Output the (X, Y) coordinate of the center of the cell containing the given text.  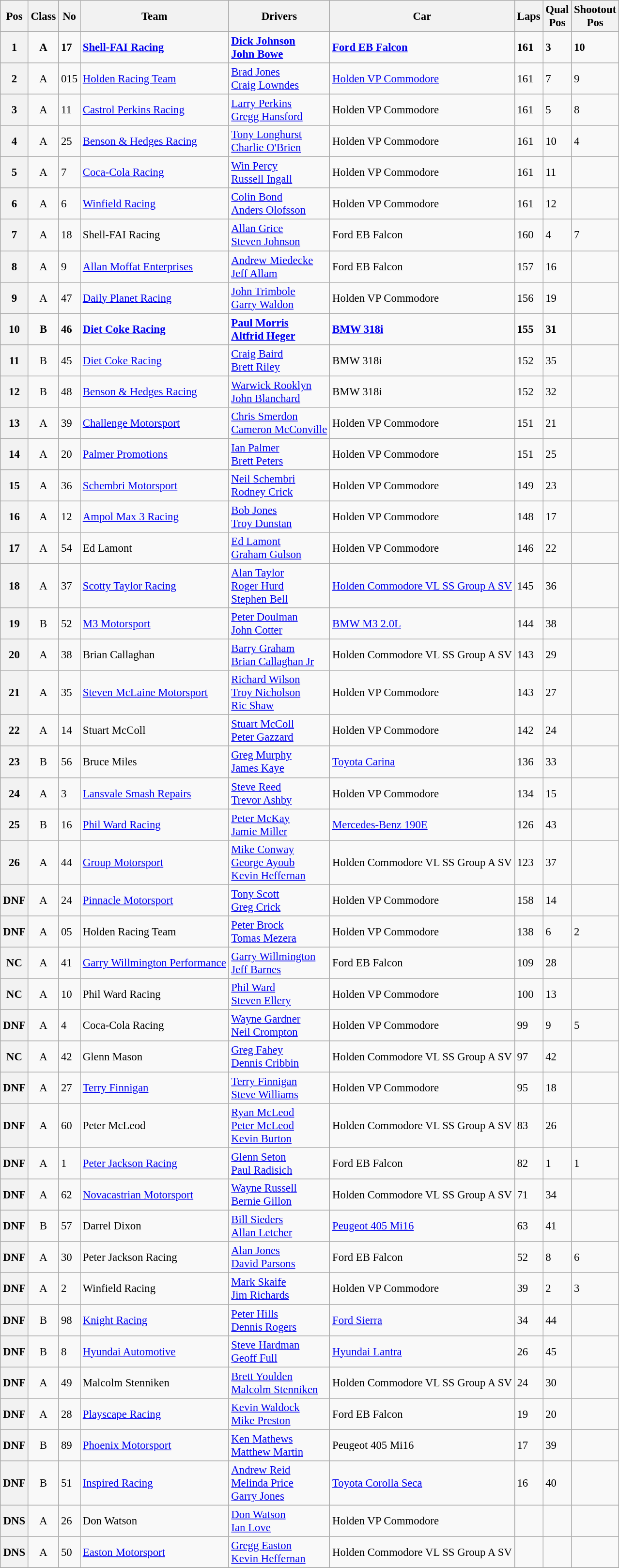
126 (529, 824)
Stuart McColl (154, 730)
05 (70, 932)
Peter Hills Dennis Rogers (279, 1320)
157 (529, 266)
Hyundai Automotive (154, 1351)
Brad Jones Craig Lowndes (279, 78)
Greg Fahey Dennis Cribbin (279, 1057)
QualPos (557, 16)
Car (422, 16)
148 (529, 516)
Allan Moffat Enterprises (154, 266)
Ford Sierra (422, 1320)
Ed Lamont (154, 548)
51 (70, 1483)
Peter McKay Jamie Miller (279, 824)
Barry Graham Brian Callaghan Jr (279, 655)
46 (70, 329)
Ed Lamont Graham Gulson (279, 548)
Malcolm Stenniken (154, 1382)
Darrel Dixon (154, 1226)
33 (557, 762)
158 (529, 900)
Ken Mathews Matthew Martin (279, 1445)
Daily Planet Racing (154, 297)
Chris Smerdon Cameron McConville (279, 423)
Alan Taylor Roger Hurd Stephen Bell (279, 586)
Richard Wilson Troy Nicholson Ric Shaw (279, 693)
BMW M3 2.0L (422, 624)
Scotty Taylor Racing (154, 586)
47 (70, 297)
Steve Hardman Geoff Full (279, 1351)
136 (529, 762)
Inspired Racing (154, 1483)
Win Percy Russell Ingall (279, 172)
Larry Perkins Gregg Hansford (279, 110)
Garry Willmington Jeff Barnes (279, 963)
Don Watson (154, 1521)
31 (557, 329)
Challenge Motorsport (154, 423)
ShootoutPos (595, 16)
Ian Palmer Brett Peters (279, 454)
Schembri Motorsport (154, 485)
Palmer Promotions (154, 454)
29 (557, 655)
60 (70, 1126)
Hyundai Lantra (422, 1351)
Bruce Miles (154, 762)
Class (44, 16)
Novacastrian Motorsport (154, 1195)
95 (529, 1088)
Alan Jones David Parsons (279, 1258)
145 (529, 586)
Stuart McColl Peter Gazzard (279, 730)
No (70, 16)
Gregg Easton Kevin Heffernan (279, 1552)
Peter Doulman John Cotter (279, 624)
Andrew Reid Melinda Price Garry Jones (279, 1483)
015 (70, 78)
Neil Schembri Rodney Crick (279, 485)
89 (70, 1445)
Phil Ward Steven Ellery (279, 994)
109 (529, 963)
123 (529, 862)
Colin Bond Anders Olofsson (279, 203)
Dick Johnson John Bowe (279, 47)
160 (529, 235)
Andrew Miedecke Jeff Allam (279, 266)
48 (70, 391)
83 (529, 1126)
Glenn Seton Paul Radisich (279, 1164)
Allan Grice Steven Johnson (279, 235)
Laps (529, 16)
56 (70, 762)
138 (529, 932)
Tony Scott Greg Crick (279, 900)
54 (70, 548)
Paul Morris Altfrid Heger (279, 329)
149 (529, 485)
50 (70, 1552)
Mercedes-Benz 190E (422, 824)
Phoenix Motorsport (154, 1445)
Mark Skaife Jim Richards (279, 1289)
Ampol Max 3 Racing (154, 516)
Don Watson Ian Love (279, 1521)
71 (529, 1195)
40 (557, 1483)
57 (70, 1226)
Craig Baird Brett Riley (279, 360)
144 (529, 624)
Terry Finnigan (154, 1088)
Steven McLaine Motorsport (154, 693)
Peter McLeod (154, 1126)
Easton Motorsport (154, 1552)
Ryan McLeod Peter McLeod Kevin Burton (279, 1126)
Toyota Carina (422, 762)
Tony Longhurst Charlie O'Brien (279, 141)
97 (529, 1057)
Kevin Waldock Mike Preston (279, 1413)
155 (529, 329)
Bill Sieders Allan Letcher (279, 1226)
82 (529, 1164)
M3 Motorsport (154, 624)
Peter Brock Tomas Mezera (279, 932)
98 (70, 1320)
John Trimbole Garry Waldon (279, 297)
Greg Murphy James Kaye (279, 762)
Pinnacle Motorsport (154, 900)
100 (529, 994)
99 (529, 1025)
Lansvale Smash Repairs (154, 793)
Knight Racing (154, 1320)
Team (154, 16)
Steve Reed Trevor Ashby (279, 793)
Brian Callaghan (154, 655)
Brett Youlden Malcolm Stenniken (279, 1382)
Mike Conway George Ayoub Kevin Heffernan (279, 862)
49 (70, 1382)
Warwick Rooklyn John Blanchard (279, 391)
Bob Jones Troy Dunstan (279, 516)
134 (529, 793)
Terry Finnigan Steve Williams (279, 1088)
62 (70, 1195)
142 (529, 730)
Drivers (279, 16)
Group Motorsport (154, 862)
Wayne Russell Bernie Gillon (279, 1195)
43 (557, 824)
146 (529, 548)
156 (529, 297)
Glenn Mason (154, 1057)
Castrol Perkins Racing (154, 110)
Pos (15, 16)
Wayne Gardner Neil Crompton (279, 1025)
63 (529, 1226)
Toyota Corolla Seca (422, 1483)
Garry Willmington Performance (154, 963)
Playscape Racing (154, 1413)
32 (557, 391)
